Identify which cell holds the provided text, then report its (x, y) central coordinate. 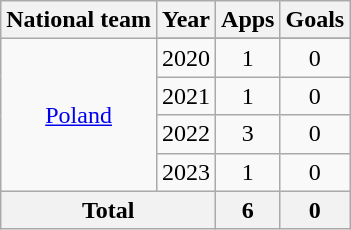
National team (79, 20)
2020 (186, 58)
2021 (186, 96)
Total (108, 210)
Year (186, 20)
3 (248, 134)
Poland (79, 115)
Goals (315, 20)
2022 (186, 134)
Apps (248, 20)
2023 (186, 172)
6 (248, 210)
